Identify which cell holds the provided text, then report its (X, Y) central coordinate. 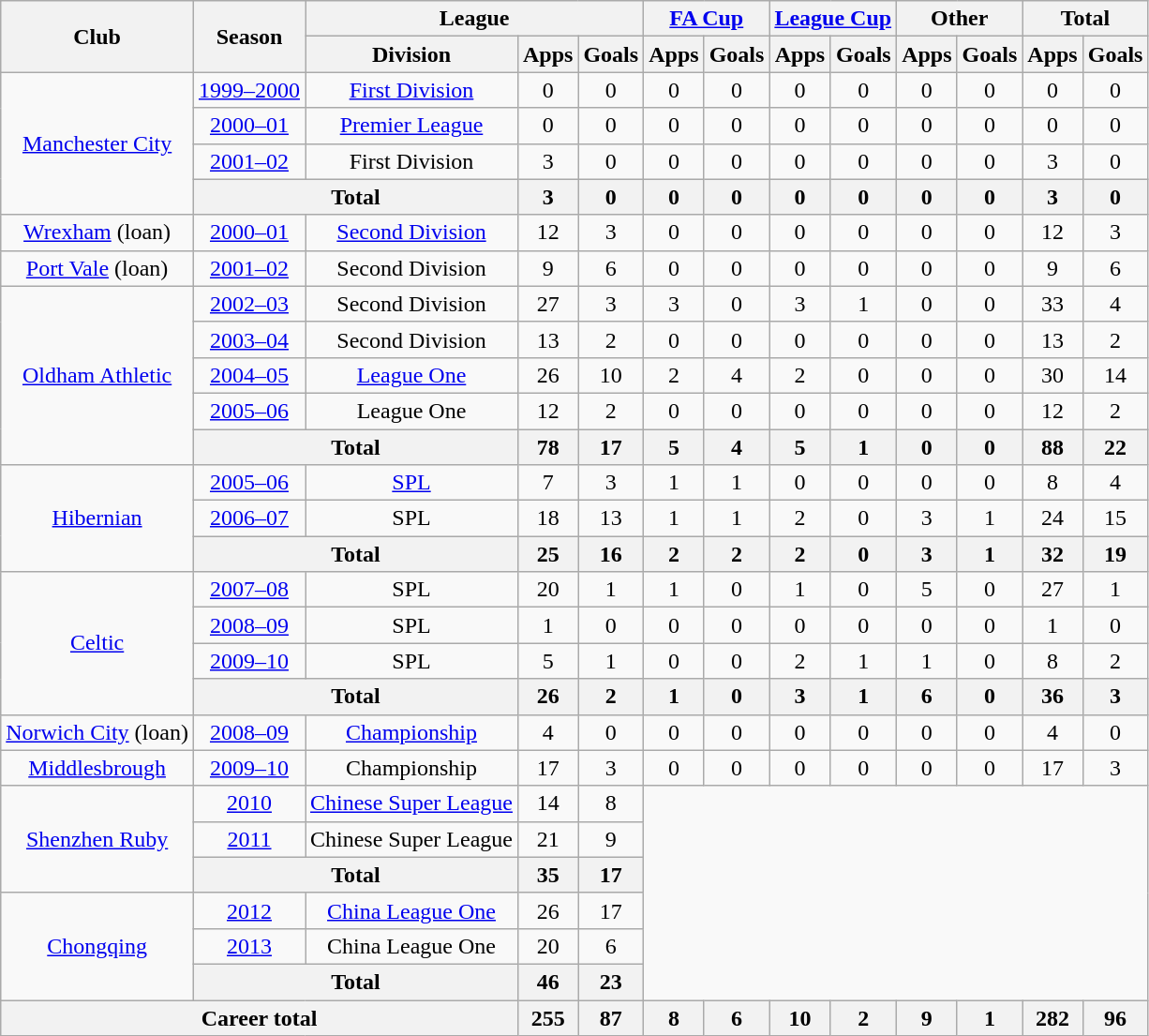
Division (412, 54)
Manchester City (97, 143)
Shenzhen Ruby (97, 839)
87 (611, 1017)
19 (1115, 554)
2012 (249, 910)
2004–05 (249, 375)
Norwich City (loan) (97, 732)
21 (547, 839)
2007–08 (249, 590)
2002–03 (249, 304)
2010 (249, 803)
32 (1052, 554)
FA Cup (707, 19)
35 (547, 875)
36 (1052, 697)
Chongqing (97, 946)
Club (97, 37)
2003–04 (249, 339)
Middlesbrough (97, 768)
1999–2000 (249, 90)
88 (1052, 447)
2013 (249, 946)
Season (249, 37)
Oldham Athletic (97, 375)
25 (547, 554)
255 (547, 1017)
7 (547, 483)
30 (1052, 375)
18 (547, 518)
22 (1115, 447)
Celtic (97, 643)
78 (547, 447)
46 (547, 982)
15 (1115, 518)
Premier League (412, 126)
24 (1052, 518)
282 (1052, 1017)
Hibernian (97, 518)
Port Vale (loan) (97, 268)
Wrexham (loan) (97, 233)
2011 (249, 839)
2006–07 (249, 518)
16 (611, 554)
33 (1052, 304)
League Cup (833, 19)
League (474, 19)
23 (611, 982)
96 (1115, 1017)
Other (960, 19)
Career total (260, 1017)
